Scan for the cell matching the given text and deliver its (X, Y) coordinate at center. 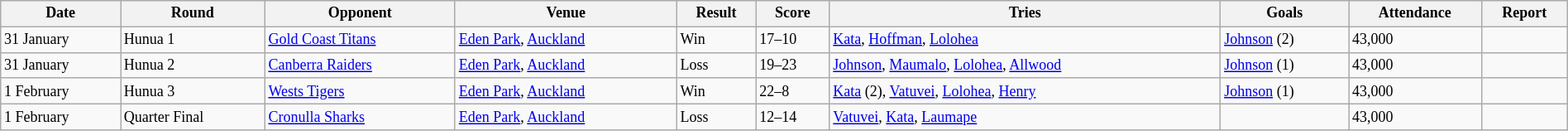
Hunua 1 (194, 40)
Johnson, Maumalo, Lolohea, Allwood (1025, 65)
Cronulla Sharks (360, 116)
Kata, Hoffman, Lolohea (1025, 40)
Result (716, 13)
Vatuvei, Kata, Laumape (1025, 116)
Hunua 3 (194, 91)
22–8 (792, 91)
Round (194, 13)
Opponent (360, 13)
19–23 (792, 65)
Report (1524, 13)
Tries (1025, 13)
Canberra Raiders (360, 65)
Attendance (1416, 13)
17–10 (792, 40)
Gold Coast Titans (360, 40)
Wests Tigers (360, 91)
Goals (1285, 13)
Score (792, 13)
Kata (2), Vatuvei, Lolohea, Henry (1025, 91)
Quarter Final (194, 116)
Venue (566, 13)
Hunua 2 (194, 65)
12–14 (792, 116)
Johnson (2) (1285, 40)
Date (61, 13)
